Scan for the cell matching the given text and deliver its (x, y) coordinate at center. 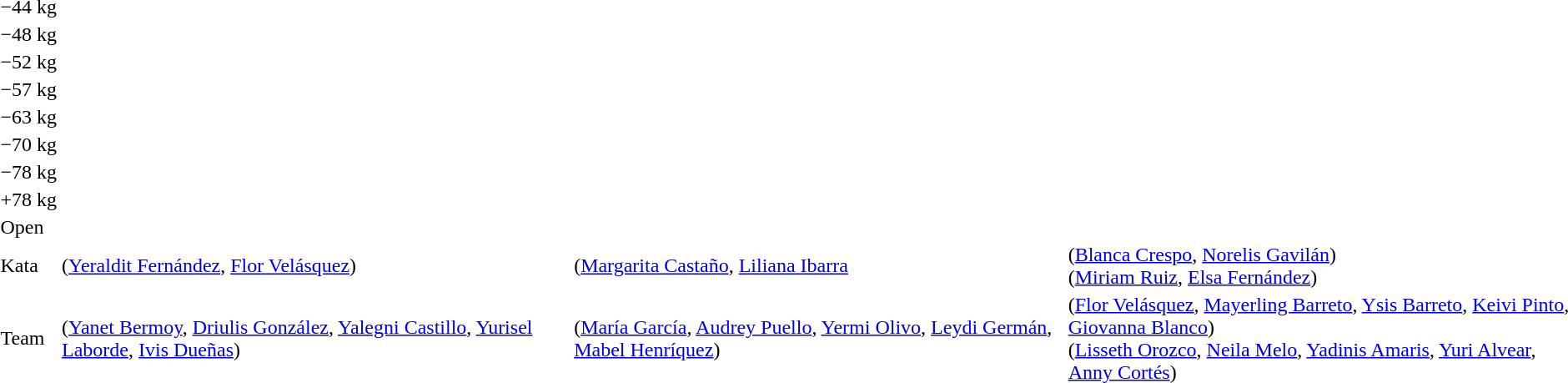
(Margarita Castaño, Liliana Ibarra (819, 265)
(Yeraldit Fernández, Flor Velásquez) (315, 265)
